Identify which cell holds the provided text, then report its [X, Y] central coordinate. 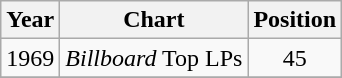
Chart [154, 20]
Year [30, 20]
45 [295, 58]
Billboard Top LPs [154, 58]
1969 [30, 58]
Position [295, 20]
